Locate the cell with the specified text and output its [x, y] center coordinate. 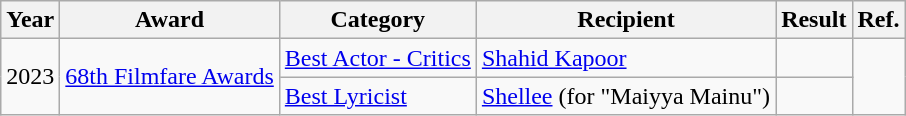
Shahid Kapoor [626, 58]
Award [170, 20]
Result [814, 20]
Year [30, 20]
Shellee (for "Maiyya Mainu") [626, 96]
Best Actor - Critics [378, 58]
Recipient [626, 20]
Category [378, 20]
Ref. [878, 20]
2023 [30, 77]
Best Lyricist [378, 96]
68th Filmfare Awards [170, 77]
